Detect which cell encompasses the target text, then output its (x, y) center coordinate. 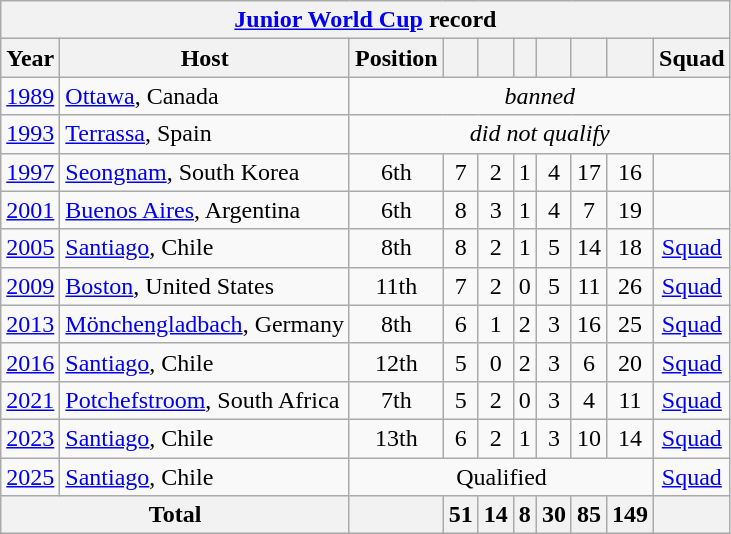
51 (460, 515)
Total (176, 515)
7th (396, 400)
12th (396, 362)
2021 (30, 400)
did not qualify (540, 134)
Mönchengladbach, Germany (205, 324)
2016 (30, 362)
Potchefstroom, South Africa (205, 400)
Boston, United States (205, 286)
2001 (30, 210)
25 (630, 324)
149 (630, 515)
banned (540, 96)
17 (588, 172)
2005 (30, 248)
Ottawa, Canada (205, 96)
30 (554, 515)
18 (630, 248)
Junior World Cup record (366, 20)
2009 (30, 286)
10 (588, 438)
13th (396, 438)
Qualified (501, 477)
2023 (30, 438)
26 (630, 286)
Position (396, 58)
Year (30, 58)
11th (396, 286)
1989 (30, 96)
Host (205, 58)
Terrassa, Spain (205, 134)
20 (630, 362)
19 (630, 210)
2013 (30, 324)
85 (588, 515)
Seongnam, South Korea (205, 172)
1993 (30, 134)
1997 (30, 172)
Buenos Aires, Argentina (205, 210)
2025 (30, 477)
